From the cell containing the given text, extract its center point as [X, Y] coordinate. 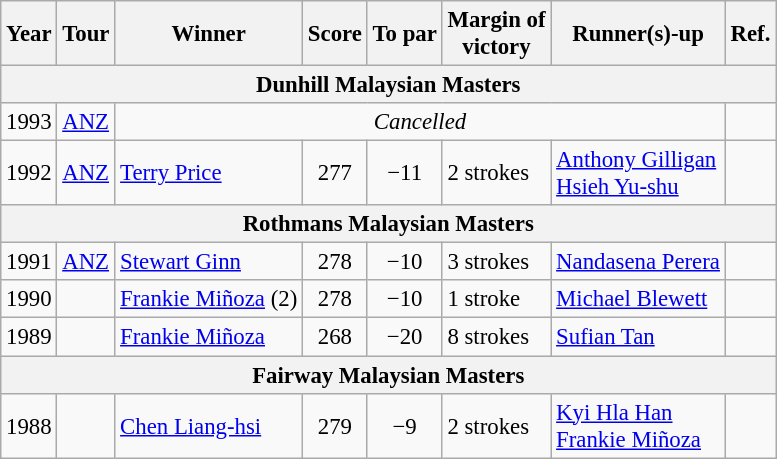
Tour [86, 34]
Margin ofvictory [496, 34]
279 [336, 426]
Ref. [750, 34]
1 stroke [496, 299]
8 strokes [496, 337]
Rothmans Malaysian Masters [388, 224]
Chen Liang-hsi [209, 426]
Year [29, 34]
Nandasena Perera [638, 262]
1992 [29, 174]
1989 [29, 337]
1991 [29, 262]
−9 [404, 426]
Frankie Miñoza (2) [209, 299]
277 [336, 174]
1988 [29, 426]
1993 [29, 122]
268 [336, 337]
Winner [209, 34]
3 strokes [496, 262]
Sufian Tan [638, 337]
−11 [404, 174]
−20 [404, 337]
Frankie Miñoza [209, 337]
Dunhill Malaysian Masters [388, 85]
Cancelled [420, 122]
Kyi Hla Han Frankie Miñoza [638, 426]
1990 [29, 299]
Fairway Malaysian Masters [388, 375]
Michael Blewett [638, 299]
Terry Price [209, 174]
Score [336, 34]
To par [404, 34]
Stewart Ginn [209, 262]
Anthony Gilligan Hsieh Yu-shu [638, 174]
Runner(s)-up [638, 34]
